Output the (x, y) coordinate of the center of the cell containing the given text.  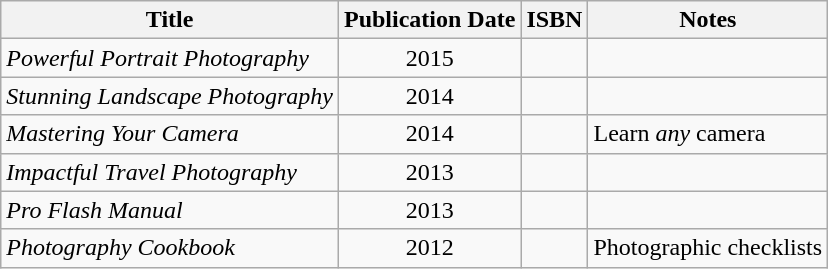
Learn any camera (708, 134)
Impactful Travel Photography (170, 172)
Photography Cookbook (170, 248)
ISBN (554, 20)
Mastering Your Camera (170, 134)
Photographic checklists (708, 248)
Title (170, 20)
Pro Flash Manual (170, 210)
Powerful Portrait Photography (170, 58)
2012 (429, 248)
Stunning Landscape Photography (170, 96)
2015 (429, 58)
Notes (708, 20)
Publication Date (429, 20)
